Determine the [x, y] coordinate at the center of the cell enclosing the given text.  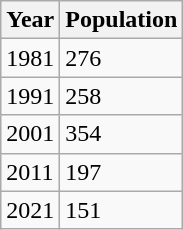
258 [122, 96]
2021 [30, 210]
2011 [30, 172]
Population [122, 20]
2001 [30, 134]
354 [122, 134]
Year [30, 20]
197 [122, 172]
151 [122, 210]
1981 [30, 58]
1991 [30, 96]
276 [122, 58]
